Return the (X, Y) coordinate for the center point of the cell that contains the specified text.  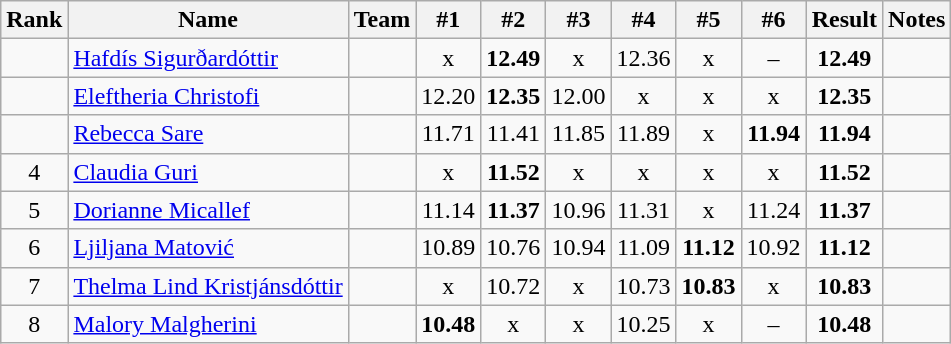
#4 (644, 20)
#2 (514, 20)
11.89 (644, 134)
Notes (917, 20)
10.89 (448, 248)
Result (844, 20)
Hafdís Sigurðardóttir (208, 58)
Dorianne Micallef (208, 210)
11.71 (448, 134)
Rank (34, 20)
11.85 (578, 134)
#1 (448, 20)
10.73 (644, 286)
10.76 (514, 248)
10.94 (578, 248)
12.20 (448, 96)
7 (34, 286)
5 (34, 210)
12.36 (644, 58)
6 (34, 248)
12.00 (578, 96)
Claudia Guri (208, 172)
Eleftheria Christofi (208, 96)
#5 (708, 20)
8 (34, 324)
Ljiljana Matović (208, 248)
11.31 (644, 210)
Thelma Lind Kristjánsdóttir (208, 286)
10.92 (774, 248)
11.09 (644, 248)
11.41 (514, 134)
Rebecca Sare (208, 134)
#6 (774, 20)
10.25 (644, 324)
Team (382, 20)
Name (208, 20)
11.14 (448, 210)
#3 (578, 20)
4 (34, 172)
11.24 (774, 210)
10.96 (578, 210)
10.72 (514, 286)
Malory Malgherini (208, 324)
